Capture the cell that displays the provided text and extract its [X, Y] central coordinate. 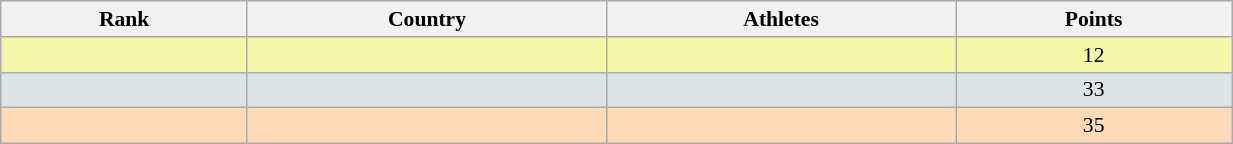
35 [1094, 126]
Country [426, 19]
Rank [124, 19]
Athletes [782, 19]
12 [1094, 55]
33 [1094, 90]
Points [1094, 19]
